Identify which cell holds the provided text, then report its [x, y] central coordinate. 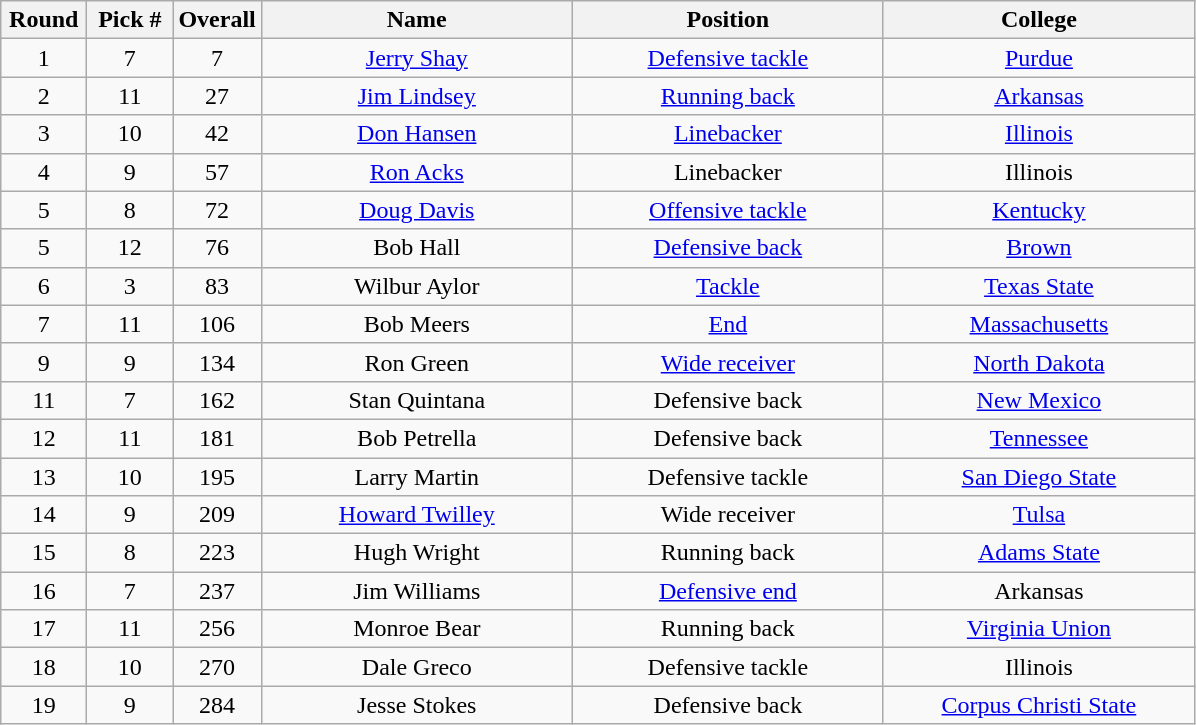
New Mexico [1038, 400]
284 [217, 705]
223 [217, 553]
Jim Williams [416, 591]
42 [217, 134]
76 [217, 248]
Massachusetts [1038, 324]
181 [217, 438]
Pick # [130, 20]
Offensive tackle [728, 210]
2 [44, 96]
Adams State [1038, 553]
Jim Lindsey [416, 96]
106 [217, 324]
Jesse Stokes [416, 705]
19 [44, 705]
Defensive end [728, 591]
Howard Twilley [416, 515]
Jerry Shay [416, 58]
Bob Meers [416, 324]
27 [217, 96]
162 [217, 400]
Bob Petrella [416, 438]
72 [217, 210]
College [1038, 20]
209 [217, 515]
Tackle [728, 286]
Brown [1038, 248]
San Diego State [1038, 477]
6 [44, 286]
Wilbur Aylor [416, 286]
North Dakota [1038, 362]
Bob Hall [416, 248]
Larry Martin [416, 477]
17 [44, 629]
Ron Green [416, 362]
16 [44, 591]
Purdue [1038, 58]
End [728, 324]
256 [217, 629]
15 [44, 553]
195 [217, 477]
Stan Quintana [416, 400]
13 [44, 477]
14 [44, 515]
Kentucky [1038, 210]
270 [217, 667]
Don Hansen [416, 134]
57 [217, 172]
Texas State [1038, 286]
Hugh Wright [416, 553]
18 [44, 667]
Monroe Bear [416, 629]
83 [217, 286]
Dale Greco [416, 667]
Tennessee [1038, 438]
4 [44, 172]
134 [217, 362]
Overall [217, 20]
Virginia Union [1038, 629]
Corpus Christi State [1038, 705]
Round [44, 20]
1 [44, 58]
Tulsa [1038, 515]
Doug Davis [416, 210]
237 [217, 591]
Ron Acks [416, 172]
Position [728, 20]
Name [416, 20]
